Find where the given text appears and provide that cell's center as [x, y] coordinate. 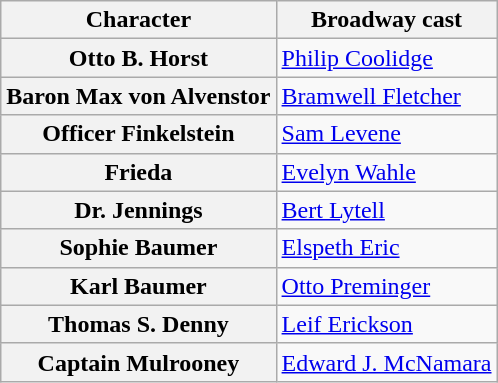
Thomas S. Denny [138, 324]
Officer Finkelstein [138, 134]
Bramwell Fletcher [386, 96]
Edward J. McNamara [386, 362]
Karl Baumer [138, 286]
Philip Coolidge [386, 58]
Captain Mulrooney [138, 362]
Evelyn Wahle [386, 172]
Baron Max von Alvenstor [138, 96]
Broadway cast [386, 20]
Otto B. Horst [138, 58]
Bert Lytell [386, 210]
Leif Erickson [386, 324]
Elspeth Eric [386, 248]
Frieda [138, 172]
Sam Levene [386, 134]
Dr. Jennings [138, 210]
Otto Preminger [386, 286]
Sophie Baumer [138, 248]
Character [138, 20]
